Search for the cell housing the specified text and yield its (x, y) center coordinate. 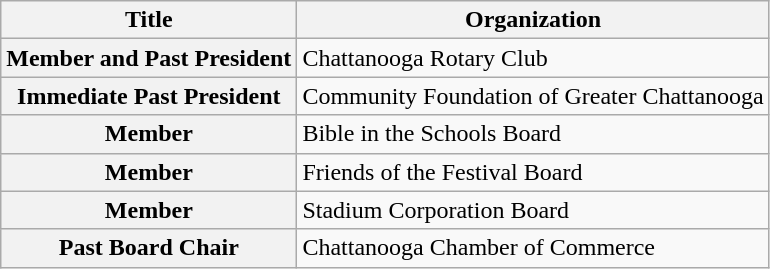
Member and Past President (149, 58)
Friends of the Festival Board (533, 172)
Past Board Chair (149, 248)
Community Foundation of Greater Chattanooga (533, 96)
Stadium Corporation Board (533, 210)
Chattanooga Chamber of Commerce (533, 248)
Organization (533, 20)
Immediate Past President (149, 96)
Chattanooga Rotary Club (533, 58)
Bible in the Schools Board (533, 134)
Title (149, 20)
